From the cell containing the given text, extract its center point as [x, y] coordinate. 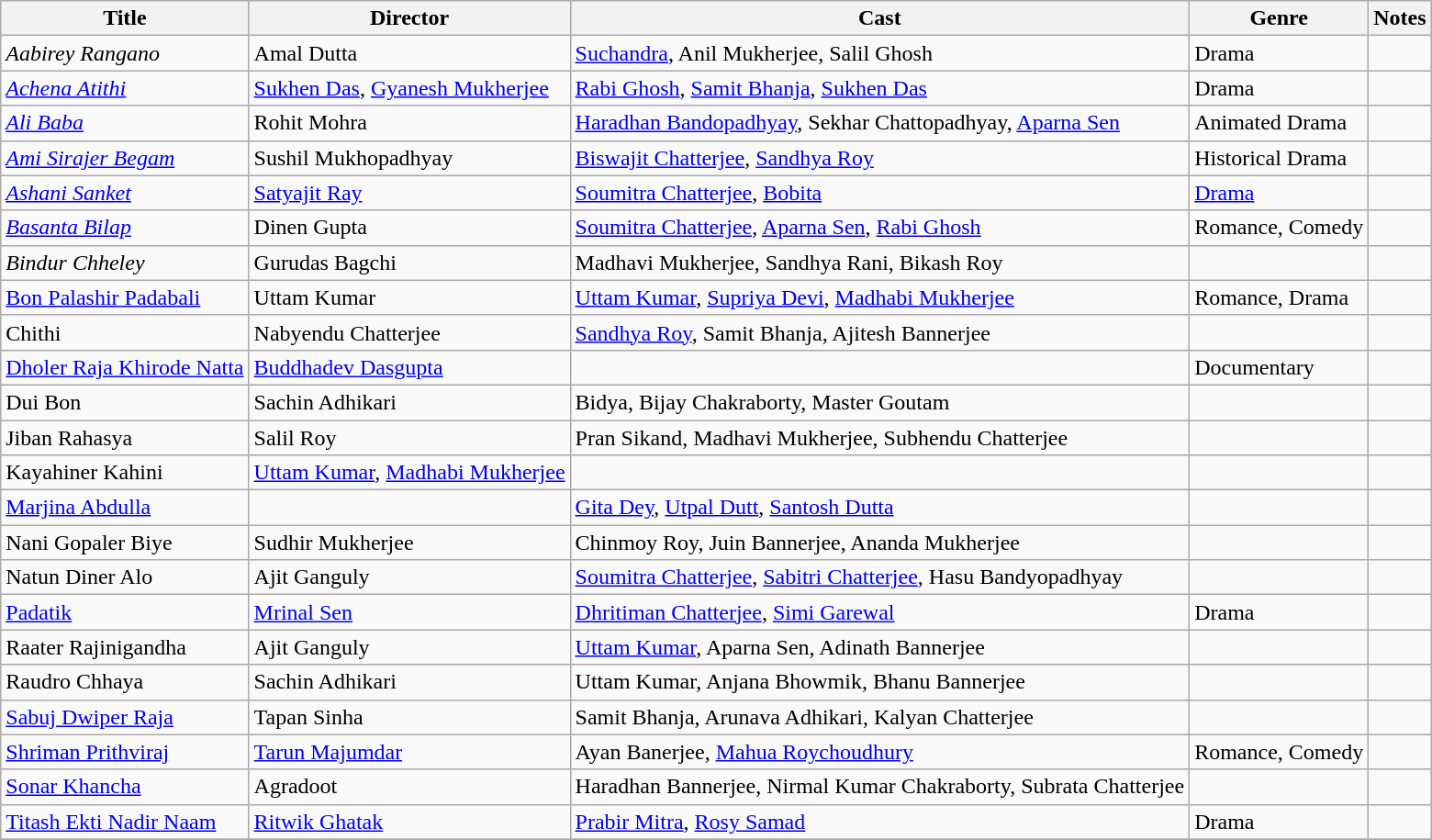
Agradoot [409, 787]
Natun Diner Alo [125, 577]
Soumitra Chatterjee, Aparna Sen, Rabi Ghosh [879, 228]
Animated Drama [1280, 123]
Sudhir Mukherjee [409, 543]
Dui Bon [125, 402]
Madhavi Mukherjee, Sandhya Rani, Bikash Roy [879, 263]
Titash Ekti Nadir Naam [125, 822]
Soumitra Chatterjee, Bobita [879, 193]
Uttam Kumar, Madhabi Mukherjee [409, 473]
Nabyendu Chatterjee [409, 332]
Achena Atithi [125, 88]
Kayahiner Kahini [125, 473]
Tapan Sinha [409, 717]
Uttam Kumar [409, 297]
Padatik [125, 612]
Prabir Mitra, Rosy Samad [879, 822]
Bindur Chheley [125, 263]
Raudro Chhaya [125, 682]
Satyajit Ray [409, 193]
Haradhan Bannerjee, Nirmal Kumar Chakraborty, Subrata Chatterjee [879, 787]
Ashani Sanket [125, 193]
Amal Dutta [409, 53]
Marjina Abdulla [125, 508]
Genre [1280, 18]
Ami Sirajer Begam [125, 158]
Uttam Kumar, Supriya Devi, Madhabi Mukherjee [879, 297]
Aabirey Rangano [125, 53]
Jiban Rahasya [125, 438]
Nani Gopaler Biye [125, 543]
Title [125, 18]
Cast [879, 18]
Chinmoy Roy, Juin Bannerjee, Ananda Mukherjee [879, 543]
Ritwik Ghatak [409, 822]
Raater Rajinigandha [125, 647]
Haradhan Bandopadhyay, Sekhar Chattopadhyay, Aparna Sen [879, 123]
Basanta Bilap [125, 228]
Dholer Raja Khirode Natta [125, 367]
Sukhen Das, Gyanesh Mukherjee [409, 88]
Pran Sikand, Madhavi Mukherjee, Subhendu Chatterjee [879, 438]
Ayan Banerjee, Mahua Roychoudhury [879, 752]
Ali Baba [125, 123]
Historical Drama [1280, 158]
Gita Dey, Utpal Dutt, Santosh Dutta [879, 508]
Rohit Mohra [409, 123]
Notes [1400, 18]
Mrinal Sen [409, 612]
Bon Palashir Padabali [125, 297]
Documentary [1280, 367]
Sandhya Roy, Samit Bhanja, Ajitesh Bannerjee [879, 332]
Gurudas Bagchi [409, 263]
Sonar Khancha [125, 787]
Romance, Drama [1280, 297]
Suchandra, Anil Mukherjee, Salil Ghosh [879, 53]
Sabuj Dwiper Raja [125, 717]
Biswajit Chatterjee, Sandhya Roy [879, 158]
Chithi [125, 332]
Sushil Mukhopadhyay [409, 158]
Rabi Ghosh, Samit Bhanja, Sukhen Das [879, 88]
Buddhadev Dasgupta [409, 367]
Uttam Kumar, Anjana Bhowmik, Bhanu Bannerjee [879, 682]
Tarun Majumdar [409, 752]
Director [409, 18]
Bidya, Bijay Chakraborty, Master Goutam [879, 402]
Dinen Gupta [409, 228]
Samit Bhanja, Arunava Adhikari, Kalyan Chatterjee [879, 717]
Salil Roy [409, 438]
Uttam Kumar, Aparna Sen, Adinath Bannerjee [879, 647]
Dhritiman Chatterjee, Simi Garewal [879, 612]
Shriman Prithviraj [125, 752]
Soumitra Chatterjee, Sabitri Chatterjee, Hasu Bandyopadhyay [879, 577]
